Identify which cell holds the provided text, then report its [X, Y] central coordinate. 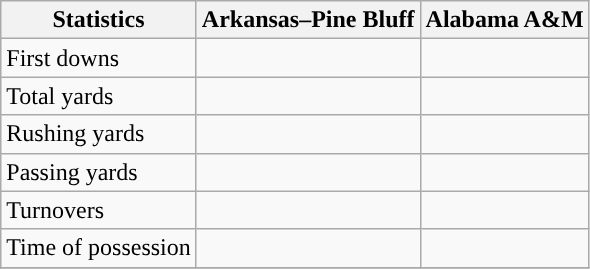
Arkansas–Pine Bluff [308, 20]
Time of possession [99, 248]
First downs [99, 58]
Alabama A&M [504, 20]
Passing yards [99, 172]
Turnovers [99, 210]
Total yards [99, 96]
Statistics [99, 20]
Rushing yards [99, 134]
